From the cell containing the given text, extract its center point as (x, y) coordinate. 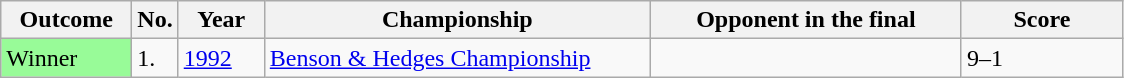
Opponent in the final (806, 20)
Winner (66, 58)
1. (155, 58)
Score (1042, 20)
Outcome (66, 20)
Benson & Hedges Championship (457, 58)
1992 (221, 58)
No. (155, 20)
9–1 (1042, 58)
Year (221, 20)
Championship (457, 20)
